Scan for the cell matching the given text and deliver its (x, y) coordinate at center. 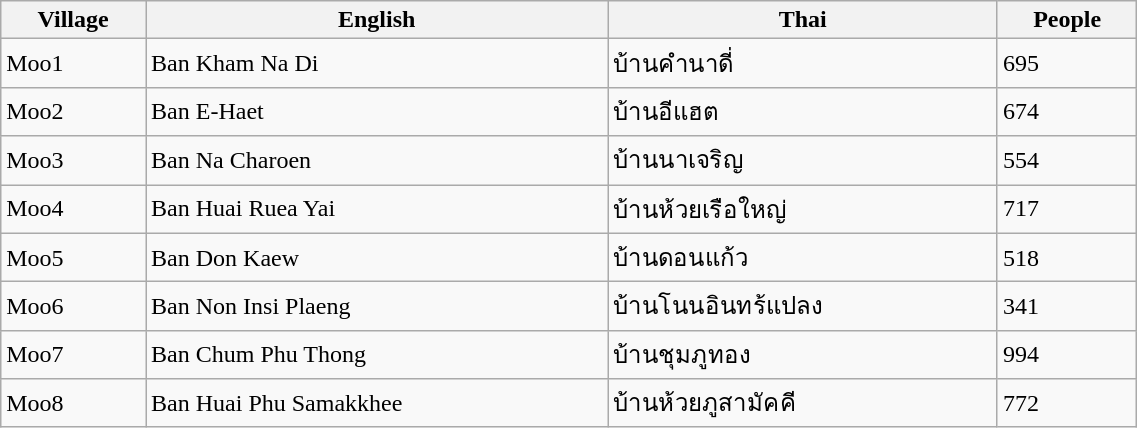
บ้านห้วยเรือใหญ่ (803, 208)
772 (1066, 404)
บ้านอีแฮต (803, 112)
Ban Na Charoen (377, 160)
Moo5 (74, 258)
บ้านนาเจริญ (803, 160)
Moo6 (74, 306)
Moo7 (74, 354)
Moo1 (74, 64)
717 (1066, 208)
695 (1066, 64)
People (1066, 20)
Ban Huai Ruea Yai (377, 208)
Moo3 (74, 160)
Ban Non Insi Plaeng (377, 306)
Moo8 (74, 404)
Moo4 (74, 208)
บ้านห้วยภูสามัคคี (803, 404)
554 (1066, 160)
Moo2 (74, 112)
Thai (803, 20)
341 (1066, 306)
บ้านดอนแก้ว (803, 258)
Ban Kham Na Di (377, 64)
English (377, 20)
674 (1066, 112)
Ban Don Kaew (377, 258)
Ban Huai Phu Samakkhee (377, 404)
994 (1066, 354)
518 (1066, 258)
Ban E-Haet (377, 112)
Village (74, 20)
บ้านโนนอินทร้แปลง (803, 306)
Ban Chum Phu Thong (377, 354)
บ้านชุมภูทอง (803, 354)
บ้านคำนาดี่ (803, 64)
